Scan for the cell matching the given text and deliver its [X, Y] coordinate at center. 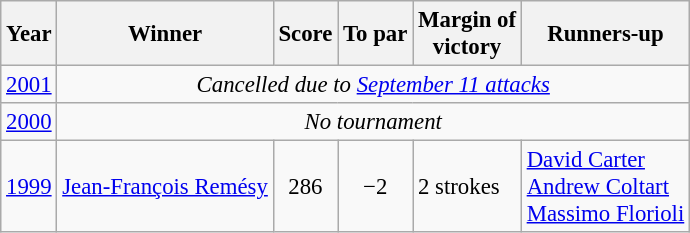
David Carter Andrew Coltart Massimo Florioli [605, 187]
Winner [165, 34]
Jean-François Remésy [165, 187]
2000 [29, 122]
Year [29, 34]
−2 [376, 187]
2001 [29, 85]
To par [376, 34]
Score [306, 34]
Margin ofvictory [468, 34]
1999 [29, 187]
2 strokes [468, 187]
No tournament [374, 122]
Runners-up [605, 34]
Cancelled due to September 11 attacks [374, 85]
286 [306, 187]
